Extract the [x, y] coordinate from the center of the cell holding the provided text.  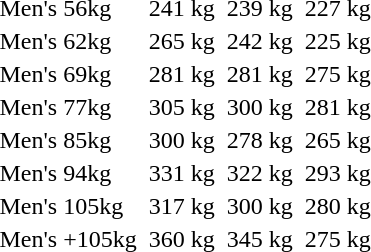
317 kg [182, 206]
242 kg [260, 41]
331 kg [182, 173]
322 kg [260, 173]
265 kg [182, 41]
305 kg [182, 107]
278 kg [260, 140]
